Provide the (X, Y) coordinate of the cell's center where the given text is located.  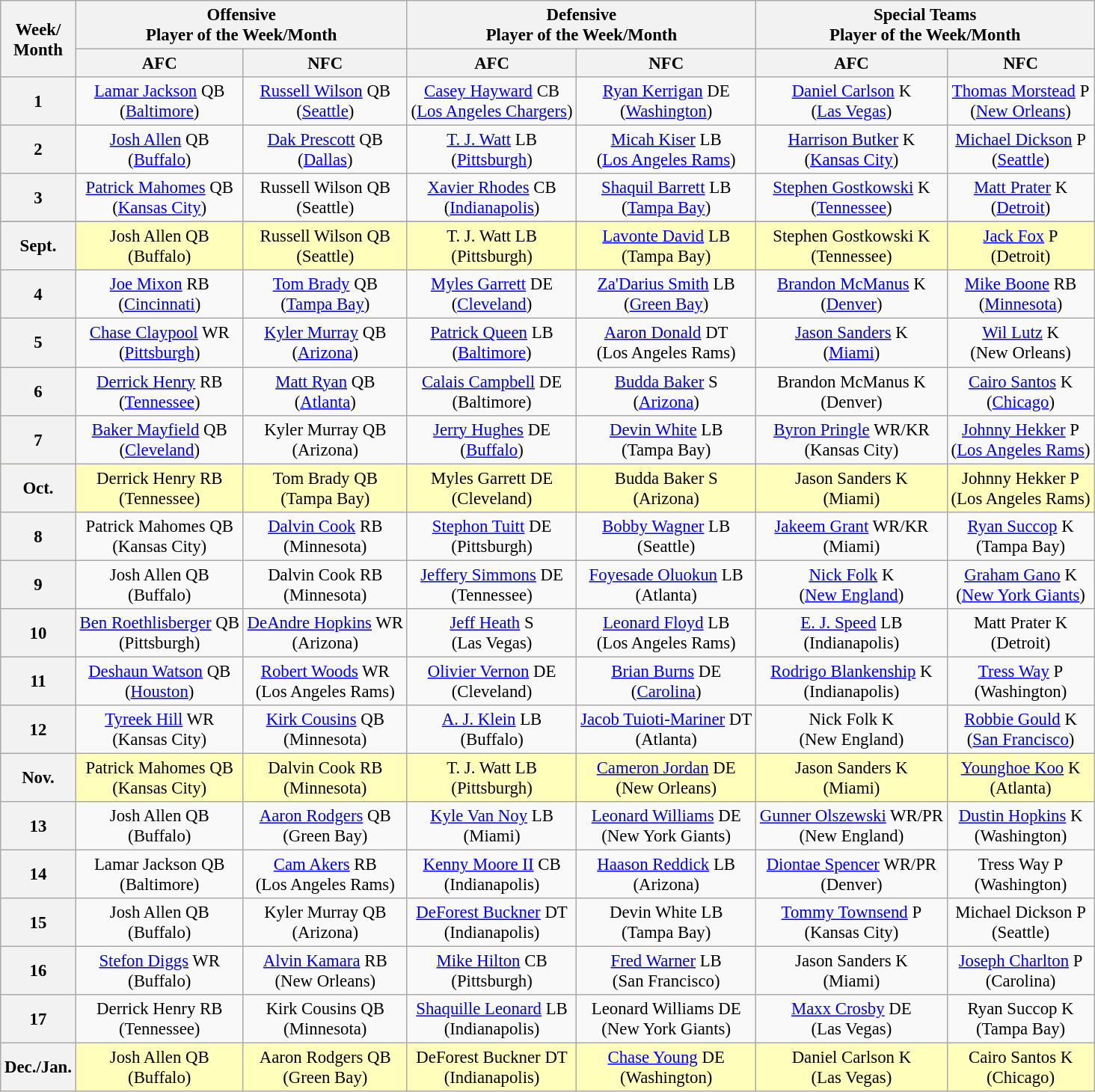
Gunner Olszewski WR/PR(New England) (852, 826)
Joe Mixon RB(Cincinnati) (159, 295)
Cam Akers RB(Los Angeles Rams) (325, 875)
16 (38, 971)
Dustin Hopkins K(Washington) (1020, 826)
Baker Mayfield QB(Cleveland) (159, 440)
13 (38, 826)
9 (38, 585)
Jakeem Grant WR/KR(Miami) (852, 536)
Bobby Wagner LB(Seattle) (666, 536)
Maxx Crosby DE(Las Vegas) (852, 1019)
15 (38, 923)
Jeffery Simmons DE(Tennessee) (492, 585)
Rodrigo Blankenship K(Indianapolis) (852, 681)
Leonard Floyd LB(Los Angeles Rams) (666, 633)
Thomas Morstead P(New Orleans) (1020, 102)
Tyreek Hill WR(Kansas City) (159, 730)
Ben Roethlisberger QB(Pittsburgh) (159, 633)
17 (38, 1019)
Cameron Jordan DE(New Orleans) (666, 778)
11 (38, 681)
Byron Pringle WR/KR(Kansas City) (852, 440)
Younghoe Koo K(Atlanta) (1020, 778)
Foyesade Oluokun LB(Atlanta) (666, 585)
Stefon Diggs WR(Buffalo) (159, 971)
DefensivePlayer of the Week/Month (581, 25)
Jerry Hughes DE(Buffalo) (492, 440)
Mike Boone RB(Minnesota) (1020, 295)
Fred Warner LB(San Francisco) (666, 971)
Joseph Charlton P(Carolina) (1020, 971)
Tommy Townsend P(Kansas City) (852, 923)
7 (38, 440)
Chase Young DE(Washington) (666, 1068)
4 (38, 295)
Lavonte David LB(Tampa Bay) (666, 247)
OffensivePlayer of the Week/Month (241, 25)
Casey Hayward CB(Los Angeles Chargers) (492, 102)
Za'Darius Smith LB(Green Bay) (666, 295)
12 (38, 730)
Jacob Tuioti-Mariner DT(Atlanta) (666, 730)
Sept. (38, 247)
Haason Reddick LB(Arizona) (666, 875)
Deshaun Watson QB(Houston) (159, 681)
DeAndre Hopkins WR(Arizona) (325, 633)
Nov. (38, 778)
Robbie Gould K(San Francisco) (1020, 730)
6 (38, 392)
Michael Dickson P (Seattle) (1020, 150)
Stephon Tuitt DE(Pittsburgh) (492, 536)
Kyle Van Noy LB(Miami) (492, 826)
3 (38, 197)
5 (38, 343)
Graham Gano K(New York Giants) (1020, 585)
Mike Hilton CB(Pittsburgh) (492, 971)
1 (38, 102)
Week/Month (38, 39)
Shaquille Leonard LB(Indianapolis) (492, 1019)
Chase Claypool WR(Pittsburgh) (159, 343)
Kenny Moore II CB(Indianapolis) (492, 875)
Oct. (38, 488)
Jack Fox P(Detroit) (1020, 247)
10 (38, 633)
Harrison Butker K(Kansas City) (852, 150)
Calais Campbell DE(Baltimore) (492, 392)
Matt Ryan QB(Atlanta) (325, 392)
Alvin Kamara RB(New Orleans) (325, 971)
Xavier Rhodes CB(Indianapolis) (492, 197)
2 (38, 150)
Wil Lutz K(New Orleans) (1020, 343)
Patrick Queen LB(Baltimore) (492, 343)
Micah Kiser LB(Los Angeles Rams) (666, 150)
Diontae Spencer WR/PR(Denver) (852, 875)
E. J. Speed LB(Indianapolis) (852, 633)
Olivier Vernon DE(Cleveland) (492, 681)
Aaron Donald DT(Los Angeles Rams) (666, 343)
14 (38, 875)
Ryan Kerrigan DE(Washington) (666, 102)
8 (38, 536)
A. J. Klein LB(Buffalo) (492, 730)
Shaquil Barrett LB(Tampa Bay) (666, 197)
Brian Burns DE(Carolina) (666, 681)
Special TeamsPlayer of the Week/Month (925, 25)
Robert Woods WR(Los Angeles Rams) (325, 681)
Michael Dickson P(Seattle) (1020, 923)
Dec./Jan. (38, 1068)
Dak Prescott QB(Dallas) (325, 150)
Jeff Heath S(Las Vegas) (492, 633)
